Detect which cell encompasses the target text, then output its [x, y] center coordinate. 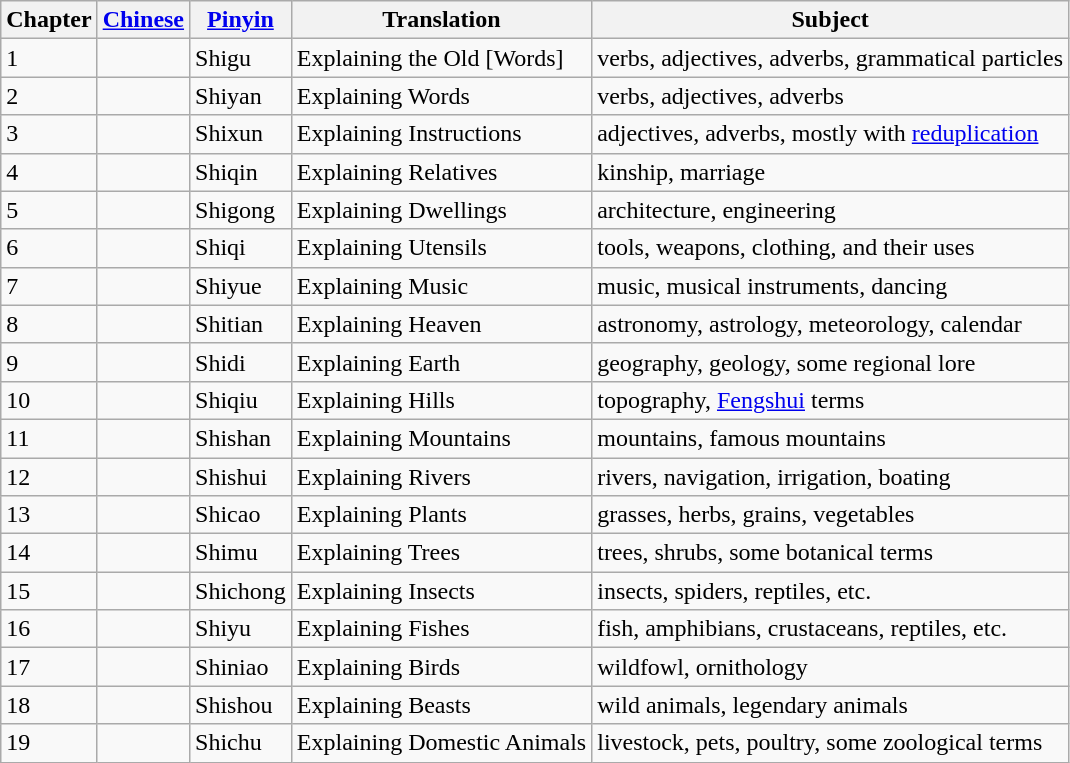
10 [49, 400]
Explaining the Old [Words] [441, 58]
Pinyin [241, 20]
13 [49, 515]
Explaining Fishes [441, 629]
Explaining Relatives [441, 172]
Explaining Heaven [441, 324]
Explaining Beasts [441, 705]
Shiyue [241, 286]
mountains, famous mountains [830, 438]
wildfowl, ornithology [830, 667]
Shidi [241, 362]
kinship, marriage [830, 172]
Chapter [49, 20]
tools, weapons, clothing, and their uses [830, 248]
Shiqiu [241, 400]
insects, spiders, reptiles, etc. [830, 591]
adjectives, adverbs, mostly with reduplication [830, 134]
Explaining Insects [441, 591]
4 [49, 172]
Shigu [241, 58]
Explaining Dwellings [441, 210]
Shishan [241, 438]
trees, shrubs, some botanical terms [830, 553]
18 [49, 705]
Explaining Plants [441, 515]
Explaining Mountains [441, 438]
Shitian [241, 324]
verbs, adjectives, adverbs, grammatical particles [830, 58]
Shishui [241, 477]
Chinese [143, 20]
livestock, pets, poultry, some zoological terms [830, 743]
11 [49, 438]
geography, geology, some regional lore [830, 362]
Explaining Music [441, 286]
Explaining Earth [441, 362]
Explaining Utensils [441, 248]
Explaining Instructions [441, 134]
9 [49, 362]
17 [49, 667]
Shichu [241, 743]
Shicao [241, 515]
6 [49, 248]
Explaining Domestic Animals [441, 743]
Translation [441, 20]
Shiqin [241, 172]
Shiyu [241, 629]
Shishou [241, 705]
Shichong [241, 591]
Shixun [241, 134]
Subject [830, 20]
14 [49, 553]
12 [49, 477]
5 [49, 210]
architecture, engineering [830, 210]
Shimu [241, 553]
Explaining Words [441, 96]
music, musical instruments, dancing [830, 286]
Shigong [241, 210]
16 [49, 629]
topography, Fengshui terms [830, 400]
Explaining Hills [441, 400]
19 [49, 743]
verbs, adjectives, adverbs [830, 96]
Shiqi [241, 248]
8 [49, 324]
astronomy, astrology, meteorology, calendar [830, 324]
Shiyan [241, 96]
Shiniao [241, 667]
Explaining Birds [441, 667]
grasses, herbs, grains, vegetables [830, 515]
wild animals, legendary animals [830, 705]
rivers, navigation, irrigation, boating [830, 477]
fish, amphibians, crustaceans, reptiles, etc. [830, 629]
2 [49, 96]
15 [49, 591]
Explaining Trees [441, 553]
7 [49, 286]
Explaining Rivers [441, 477]
1 [49, 58]
3 [49, 134]
